Determine the (X, Y) coordinate at the center of the cell enclosing the given text.  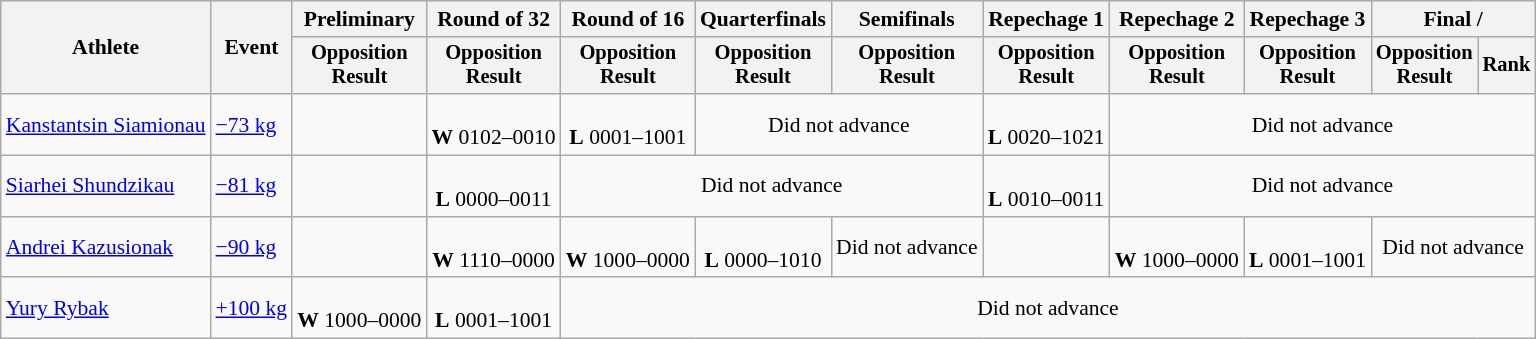
Kanstantsin Siamionau (106, 124)
L 0000–1010 (763, 248)
−81 kg (252, 186)
Round of 16 (628, 19)
W 1110–0000 (493, 248)
W 0102–0010 (493, 124)
Siarhei Shundzikau (106, 186)
Andrei Kazusionak (106, 248)
Event (252, 48)
Repechage 1 (1046, 19)
L 0020–1021 (1046, 124)
−73 kg (252, 124)
Quarterfinals (763, 19)
Repechage 2 (1177, 19)
Semifinals (907, 19)
Repechage 3 (1308, 19)
Final / (1453, 19)
Yury Rybak (106, 308)
Round of 32 (493, 19)
Rank (1507, 66)
+100 kg (252, 308)
L 0000–0011 (493, 186)
L 0010–0011 (1046, 186)
Athlete (106, 48)
−90 kg (252, 248)
Preliminary (359, 19)
